Provide the (x, y) coordinate of the cell's center where the given text is located.  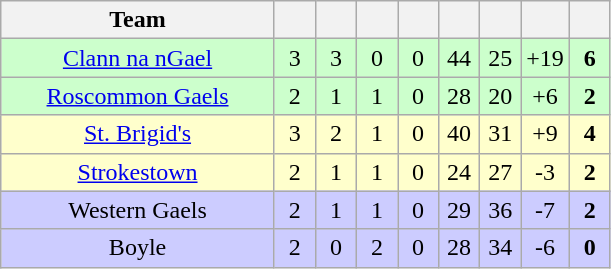
40 (460, 134)
29 (460, 210)
44 (460, 58)
+9 (546, 134)
Clann na nGael (138, 58)
25 (500, 58)
-7 (546, 210)
20 (500, 96)
6 (590, 58)
+6 (546, 96)
31 (500, 134)
Team (138, 20)
-3 (546, 172)
34 (500, 248)
St. Brigid's (138, 134)
4 (590, 134)
-6 (546, 248)
Western Gaels (138, 210)
36 (500, 210)
+19 (546, 58)
Roscommon Gaels (138, 96)
27 (500, 172)
Boyle (138, 248)
Strokestown (138, 172)
24 (460, 172)
